Return the [X, Y] coordinate for the center point of the cell that contains the specified text.  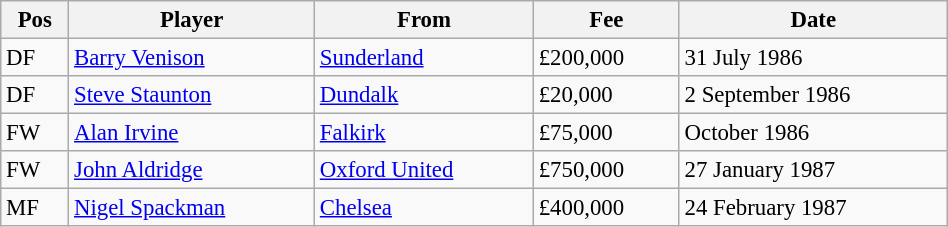
Player [192, 20]
£400,000 [606, 208]
John Aldridge [192, 170]
Alan Irvine [192, 133]
Barry Venison [192, 58]
£200,000 [606, 58]
Chelsea [424, 208]
2 September 1986 [813, 95]
Nigel Spackman [192, 208]
Pos [35, 20]
Date [813, 20]
Sunderland [424, 58]
From [424, 20]
31 July 1986 [813, 58]
MF [35, 208]
Oxford United [424, 170]
£20,000 [606, 95]
Falkirk [424, 133]
October 1986 [813, 133]
27 January 1987 [813, 170]
£75,000 [606, 133]
Steve Staunton [192, 95]
Dundalk [424, 95]
24 February 1987 [813, 208]
£750,000 [606, 170]
Fee [606, 20]
